Return [X, Y] of the center of cell containing provided text 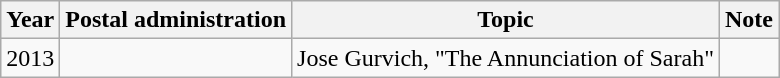
Jose Gurvich, "The Annunciation of Sarah" [506, 58]
Note [748, 20]
Topic [506, 20]
Year [30, 20]
Postal administration [176, 20]
2013 [30, 58]
